Search for the cell housing the specified text and yield its [X, Y] center coordinate. 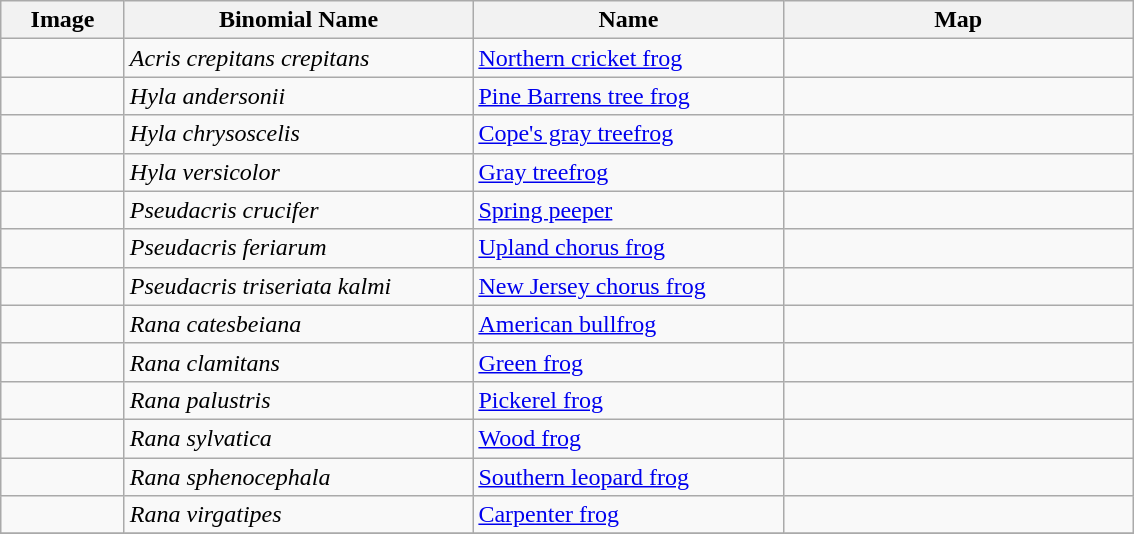
Pine Barrens tree frog [628, 96]
Spring peeper [628, 210]
Hyla chrysoscelis [298, 134]
Cope's gray treefrog [628, 134]
Rana palustris [298, 400]
Rana sphenocephala [298, 477]
Southern leopard frog [628, 477]
Rana catesbeiana [298, 324]
Acris crepitans crepitans [298, 58]
Gray treefrog [628, 172]
Name [628, 20]
Rana virgatipes [298, 515]
Upland chorus frog [628, 248]
Carpenter frog [628, 515]
Binomial Name [298, 20]
Rana clamitans [298, 362]
Wood frog [628, 438]
Pseudacris crucifer [298, 210]
Pseudacris feriarum [298, 248]
Green frog [628, 362]
Hyla versicolor [298, 172]
Pickerel frog [628, 400]
Image [63, 20]
Northern cricket frog [628, 58]
American bullfrog [628, 324]
Rana sylvatica [298, 438]
New Jersey chorus frog [628, 286]
Hyla andersonii [298, 96]
Map [958, 20]
Pseudacris triseriata kalmi [298, 286]
